For the text-containing cell, return its midpoint in [X, Y] coordinate format. 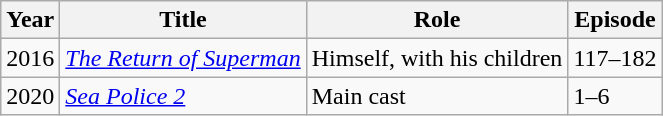
Title [183, 20]
Sea Police 2 [183, 96]
Himself, with his children [437, 58]
2016 [30, 58]
Year [30, 20]
The Return of Superman [183, 58]
2020 [30, 96]
1–6 [615, 96]
Main cast [437, 96]
Episode [615, 20]
117–182 [615, 58]
Role [437, 20]
